Locate the cell with the specified text and output its (X, Y) center coordinate. 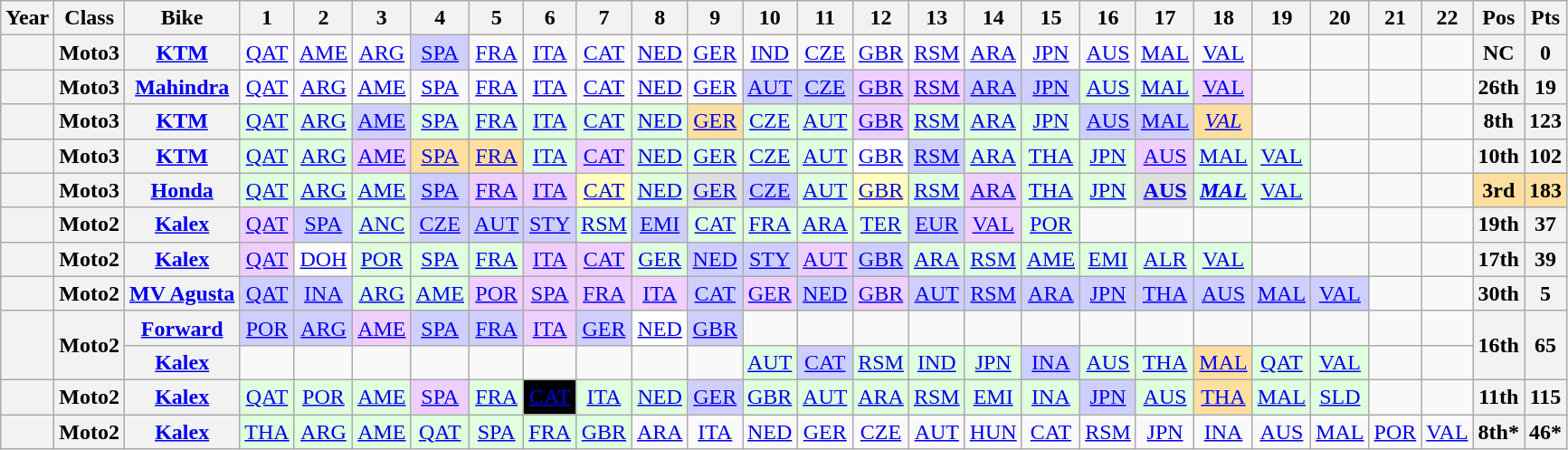
13 (936, 18)
HUN (993, 432)
102 (1545, 156)
17 (1164, 18)
17th (1498, 259)
8th* (1498, 432)
37 (1545, 225)
Pos (1498, 18)
8 (660, 18)
Bike (183, 18)
3rd (1498, 190)
16th (1498, 345)
Forward (183, 328)
MV Agusta (183, 293)
Honda (183, 190)
30th (1498, 293)
10th (1498, 156)
21 (1395, 18)
Class (90, 18)
11th (1498, 397)
14 (993, 18)
11 (825, 18)
9 (715, 18)
15 (1050, 18)
18 (1223, 18)
4 (440, 18)
6 (550, 18)
1 (267, 18)
3 (382, 18)
183 (1545, 190)
26th (1498, 87)
Pts (1545, 18)
EUR (936, 225)
16 (1108, 18)
0 (1545, 53)
SLD (1340, 397)
8th (1498, 121)
DOH (323, 259)
10 (769, 18)
2 (323, 18)
20 (1340, 18)
7 (604, 18)
ALR (1164, 259)
Mahindra (183, 87)
12 (881, 18)
Year (27, 18)
TER (881, 225)
39 (1545, 259)
NC (1498, 53)
ANC (382, 225)
22 (1448, 18)
115 (1545, 397)
46* (1545, 432)
65 (1545, 345)
19th (1498, 225)
123 (1545, 121)
